Find where the given text appears and provide that cell's center as [X, Y] coordinate. 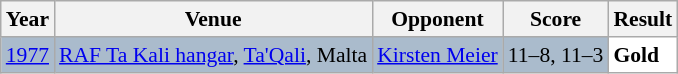
Kirsten Meier [438, 55]
11–8, 11–3 [556, 55]
Year [28, 19]
1977 [28, 55]
Gold [642, 55]
Result [642, 19]
Score [556, 19]
Venue [213, 19]
Opponent [438, 19]
RAF Ta Kali hangar, Ta'Qali, Malta [213, 55]
